Provide the (x, y) coordinate of the cell's center where the given text is located.  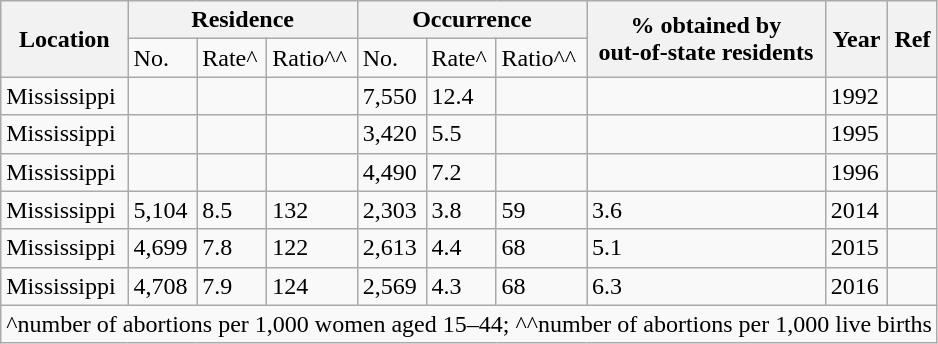
5.1 (706, 248)
6.3 (706, 286)
8.5 (232, 210)
1995 (856, 134)
7.8 (232, 248)
5,104 (162, 210)
Year (856, 39)
2015 (856, 248)
2014 (856, 210)
2016 (856, 286)
59 (541, 210)
Location (64, 39)
3.6 (706, 210)
Residence (242, 20)
124 (312, 286)
% obtained byout-of-state residents (706, 39)
12.4 (461, 96)
3,420 (392, 134)
2,569 (392, 286)
1992 (856, 96)
2,613 (392, 248)
7.2 (461, 172)
132 (312, 210)
4.4 (461, 248)
3.8 (461, 210)
4,699 (162, 248)
7,550 (392, 96)
5.5 (461, 134)
1996 (856, 172)
4,490 (392, 172)
Ref (913, 39)
4.3 (461, 286)
Occurrence (472, 20)
2,303 (392, 210)
7.9 (232, 286)
^number of abortions per 1,000 women aged 15–44; ^^number of abortions per 1,000 live births (470, 324)
4,708 (162, 286)
122 (312, 248)
